Determine the [x, y] coordinate at the center of the cell enclosing the given text.  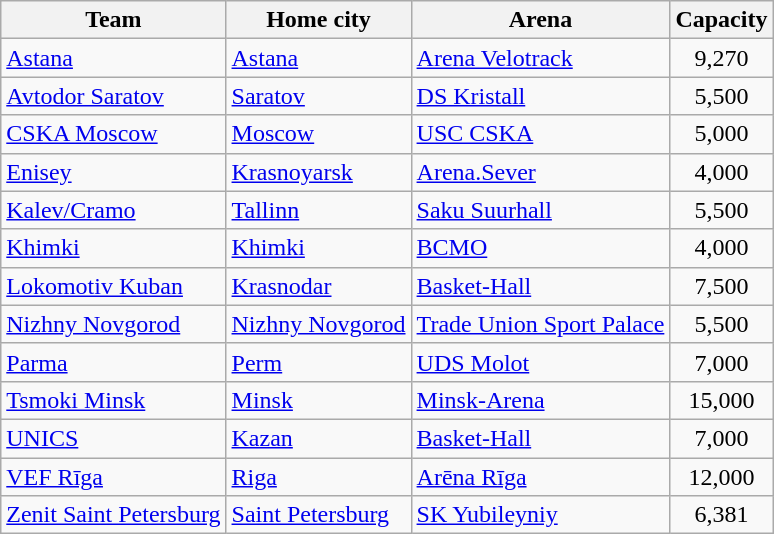
Team [114, 20]
UNICS [114, 438]
BCMO [540, 248]
Krasnodar [318, 286]
DS Kristall [540, 96]
9,270 [722, 58]
Tallinn [318, 210]
Trade Union Sport Palace [540, 324]
Avtodor Saratov [114, 96]
Krasnoyarsk [318, 172]
Saint Petersburg [318, 515]
Arena Velotrack [540, 58]
UDS Molot [540, 362]
Capacity [722, 20]
Parma [114, 362]
7,500 [722, 286]
SK Yubileyniy [540, 515]
12,000 [722, 477]
Riga [318, 477]
USC CSKA [540, 134]
Arena [540, 20]
Tsmoki Minsk [114, 400]
Enisey [114, 172]
Minsk-Arena [540, 400]
15,000 [722, 400]
6,381 [722, 515]
Zenit Saint Petersburg [114, 515]
CSKA Moscow [114, 134]
Moscow [318, 134]
Arēna Rīga [540, 477]
Perm [318, 362]
Kalev/Cramo [114, 210]
Kazan [318, 438]
VEF Rīga [114, 477]
Arena.Sever [540, 172]
Minsk [318, 400]
Saratov [318, 96]
Home city [318, 20]
5,000 [722, 134]
Saku Suurhall [540, 210]
Lokomotiv Kuban [114, 286]
